Return (X, Y) of the center of cell containing provided text 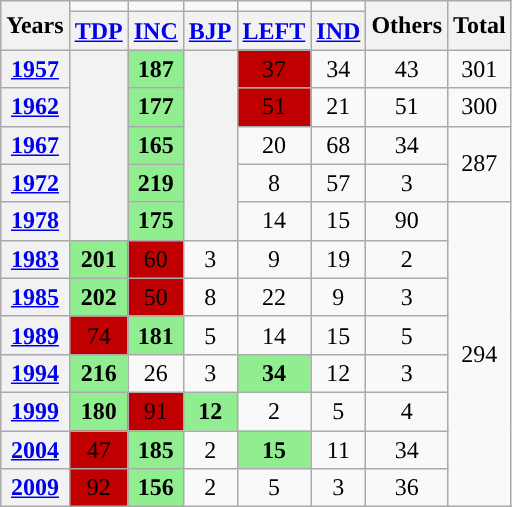
91 (156, 411)
47 (98, 449)
IND (338, 31)
19 (338, 259)
11 (338, 449)
1985 (35, 297)
50 (156, 297)
219 (156, 183)
1989 (35, 335)
TDP (98, 31)
202 (98, 297)
177 (156, 107)
300 (480, 107)
60 (156, 259)
4 (407, 411)
1972 (35, 183)
Years (35, 26)
1999 (35, 411)
22 (274, 297)
165 (156, 145)
187 (156, 69)
92 (98, 488)
1957 (35, 69)
1983 (35, 259)
LEFT (274, 31)
1994 (35, 373)
1978 (35, 221)
90 (407, 221)
301 (480, 69)
1962 (35, 107)
Others (407, 26)
Total (480, 26)
2004 (35, 449)
26 (156, 373)
57 (338, 183)
185 (156, 449)
2009 (35, 488)
294 (480, 354)
BJP (210, 31)
43 (407, 69)
181 (156, 335)
37 (274, 69)
201 (98, 259)
INC (156, 31)
216 (98, 373)
180 (98, 411)
68 (338, 145)
156 (156, 488)
1967 (35, 145)
74 (98, 335)
287 (480, 164)
20 (274, 145)
36 (407, 488)
175 (156, 221)
21 (338, 107)
